Identify which cell holds the provided text, then report its [X, Y] central coordinate. 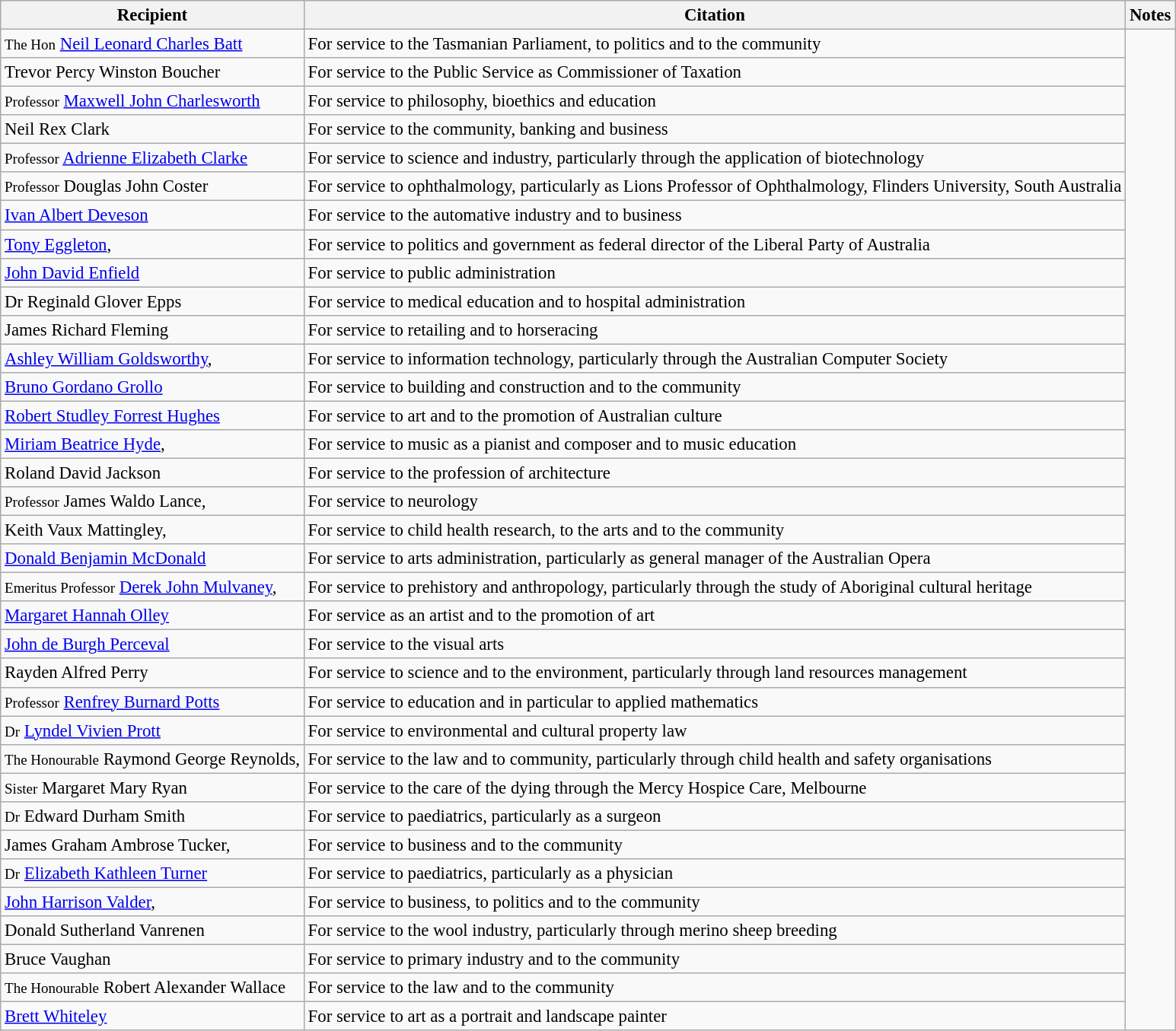
For service as an artist and to the promotion of art [714, 616]
For service to public administration [714, 272]
Miriam Beatrice Hyde, [152, 444]
For service to science and to the environment, particularly through land resources management [714, 673]
Donald Benjamin McDonald [152, 558]
For service to the Public Service as Commissioner of Taxation [714, 72]
For service to paediatrics, particularly as a surgeon [714, 816]
Sister Margaret Mary Ryan [152, 788]
Bruce Vaughan [152, 959]
Rayden Alfred Perry [152, 673]
Professor Renfrey Burnard Potts [152, 702]
Robert Studley Forrest Hughes [152, 415]
James Graham Ambrose Tucker, [152, 845]
Notes [1151, 15]
For service to child health research, to the arts and to the community [714, 530]
John David Enfield [152, 272]
For service to music as a pianist and composer and to music education [714, 444]
For service to the profession of architecture [714, 473]
For service to the community, banking and business [714, 129]
Neil Rex Clark [152, 129]
For service to the visual arts [714, 644]
John de Burgh Perceval [152, 644]
James Richard Fleming [152, 329]
For service to the wool industry, particularly through merino sheep breeding [714, 931]
Roland David Jackson [152, 473]
For service to neurology [714, 501]
For service to retailing and to horseracing [714, 329]
Dr Reginald Glover Epps [152, 301]
For service to arts administration, particularly as general manager of the Australian Opera [714, 558]
Donald Sutherland Vanrenen [152, 931]
Professor Douglas John Coster [152, 186]
John Harrison Valder, [152, 902]
For service to environmental and cultural property law [714, 730]
For service to paediatrics, particularly as a physician [714, 873]
The Hon Neil Leonard Charles Batt [152, 44]
Trevor Percy Winston Boucher [152, 72]
For service to medical education and to hospital administration [714, 301]
Keith Vaux Mattingley, [152, 530]
For service to the law and to the community [714, 988]
For service to art and to the promotion of Australian culture [714, 415]
Ivan Albert Deveson [152, 215]
Tony Eggleton, [152, 244]
For service to art as a portrait and landscape painter [714, 1017]
Recipient [152, 15]
For service to business and to the community [714, 845]
For service to information technology, particularly through the Australian Computer Society [714, 358]
Bruno Gordano Grollo [152, 387]
Margaret Hannah Olley [152, 616]
For service to politics and government as federal director of the Liberal Party of Australia [714, 244]
Professor James Waldo Lance, [152, 501]
Dr Elizabeth Kathleen Turner [152, 873]
For service to business, to politics and to the community [714, 902]
Professor Adrienne Elizabeth Clarke [152, 158]
For service to prehistory and anthropology, particularly through the study of Aboriginal cultural heritage [714, 587]
For service to education and in particular to applied mathematics [714, 702]
For service to science and industry, particularly through the application of biotechnology [714, 158]
Dr Lyndel Vivien Prott [152, 730]
For service to philosophy, bioethics and education [714, 101]
For service to the law and to community, particularly through child health and safety organisations [714, 759]
Ashley William Goldsworthy, [152, 358]
Citation [714, 15]
For service to the automative industry and to business [714, 215]
Brett Whiteley [152, 1017]
For service to the care of the dying through the Mercy Hospice Care, Melbourne [714, 788]
Professor Maxwell John Charlesworth [152, 101]
For service to the Tasmanian Parliament, to politics and to the community [714, 44]
The Honourable Robert Alexander Wallace [152, 988]
The Honourable Raymond George Reynolds, [152, 759]
For service to ophthalmology, particularly as Lions Professor of Ophthalmology, Flinders University, South Australia [714, 186]
Emeritus Professor Derek John Mulvaney, [152, 587]
Dr Edward Durham Smith [152, 816]
For service to primary industry and to the community [714, 959]
For service to building and construction and to the community [714, 387]
